Extract the (X, Y) coordinate from the center of the cell holding the provided text.  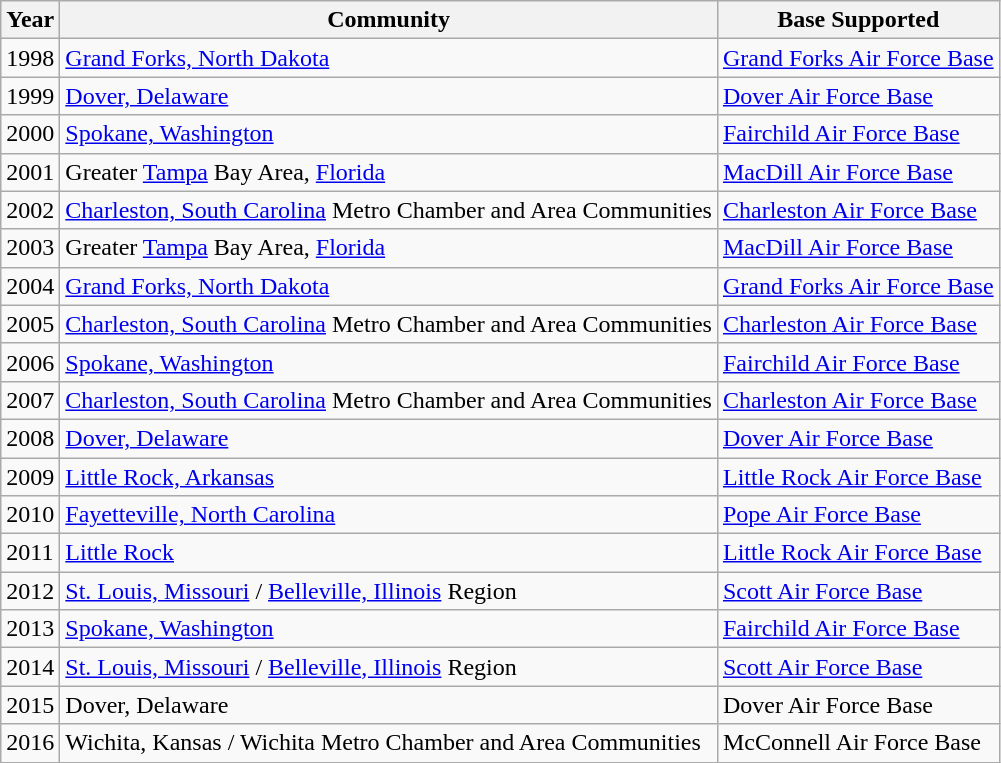
2001 (30, 172)
2016 (30, 743)
2003 (30, 248)
2014 (30, 667)
2004 (30, 286)
2015 (30, 705)
1999 (30, 96)
Year (30, 20)
Fayetteville, North Carolina (389, 515)
2000 (30, 134)
2006 (30, 362)
2002 (30, 210)
2013 (30, 629)
2011 (30, 553)
2008 (30, 438)
Community (389, 20)
2005 (30, 324)
2007 (30, 400)
Base Supported (858, 20)
Wichita, Kansas / Wichita Metro Chamber and Area Communities (389, 743)
1998 (30, 58)
2012 (30, 591)
Little Rock (389, 553)
Little Rock, Arkansas (389, 477)
McConnell Air Force Base (858, 743)
2010 (30, 515)
Pope Air Force Base (858, 515)
2009 (30, 477)
